Capture the cell that displays the provided text and extract its (x, y) central coordinate. 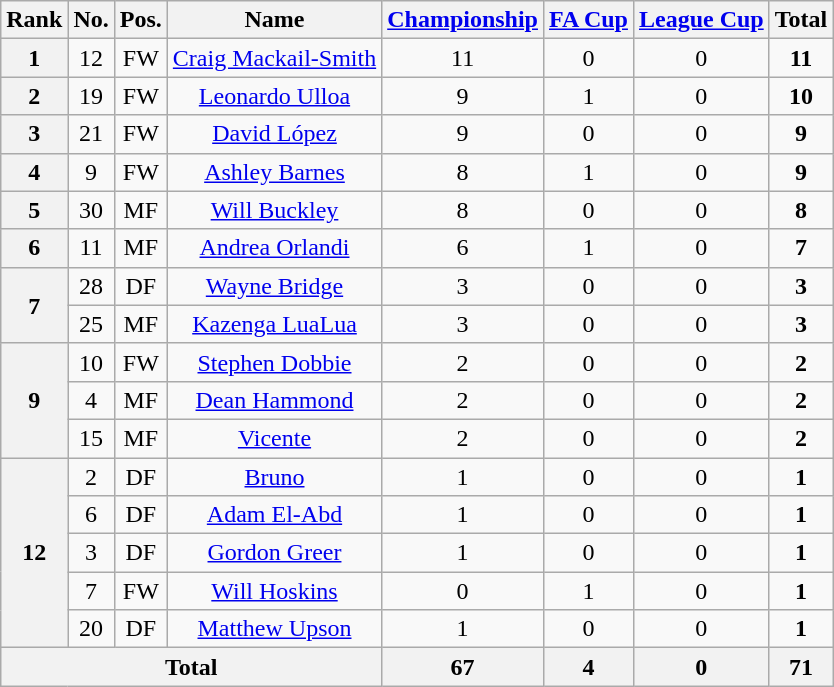
Bruno (274, 477)
Rank (34, 20)
28 (91, 286)
67 (463, 667)
Vicente (274, 438)
15 (91, 438)
FA Cup (588, 20)
Leonardo Ulloa (274, 96)
Will Hoskins (274, 591)
No. (91, 20)
Championship (463, 20)
Pos. (140, 20)
Adam El-Abd (274, 515)
21 (91, 134)
Craig Mackail-Smith (274, 58)
5 (34, 210)
71 (801, 667)
Dean Hammond (274, 400)
Name (274, 20)
Andrea Orlandi (274, 248)
Matthew Upson (274, 629)
League Cup (701, 20)
Stephen Dobbie (274, 362)
19 (91, 96)
Gordon Greer (274, 553)
Will Buckley (274, 210)
20 (91, 629)
Kazenga LuaLua (274, 324)
Wayne Bridge (274, 286)
David López (274, 134)
25 (91, 324)
Ashley Barnes (274, 172)
30 (91, 210)
